Pinpoint the cell where the given text exists, returning its [x, y] midpoint coordinate. 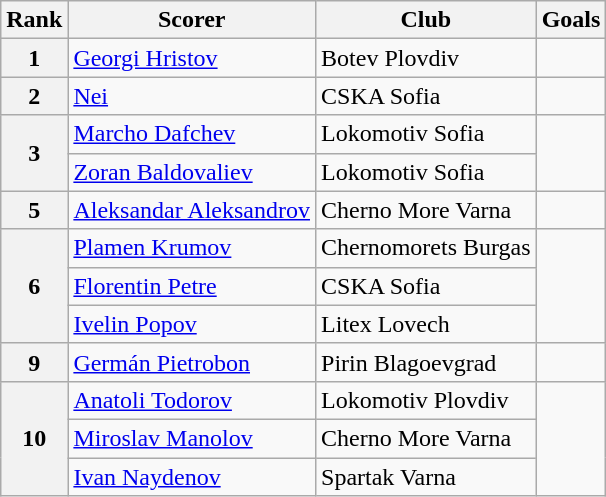
Goals [571, 20]
Georgi Hristov [192, 58]
Nei [192, 96]
3 [34, 153]
Litex Lovech [426, 324]
10 [34, 438]
2 [34, 96]
Anatoli Todorov [192, 400]
Germán Pietrobon [192, 362]
Club [426, 20]
Florentin Petre [192, 286]
Scorer [192, 20]
Spartak Varna [426, 477]
Zoran Baldovaliev [192, 172]
6 [34, 286]
Pirin Blagoevgrad [426, 362]
Ivan Naydenov [192, 477]
Aleksandar Aleksandrov [192, 210]
Miroslav Manolov [192, 438]
1 [34, 58]
Lokomotiv Plovdiv [426, 400]
5 [34, 210]
Plamen Krumov [192, 248]
Botev Plovdiv [426, 58]
Ivelin Popov [192, 324]
Rank [34, 20]
Chernomorets Burgas [426, 248]
9 [34, 362]
Marcho Dafchev [192, 134]
